Search for the cell housing the specified text and yield its (x, y) center coordinate. 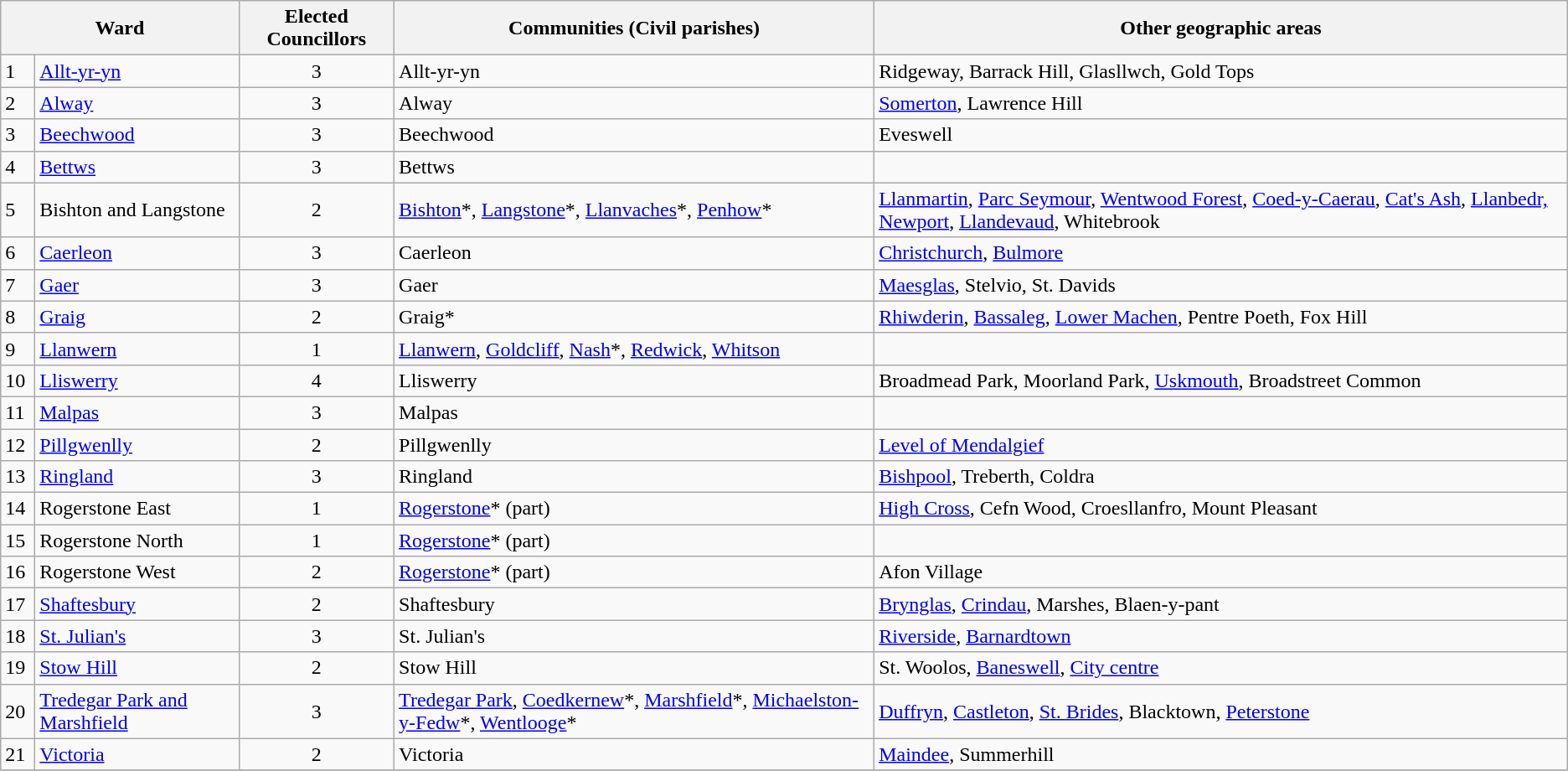
20 (18, 711)
11 (18, 412)
Rogerstone North (137, 541)
Rogerstone West (137, 572)
Duffryn, Castleton, St. Brides, Blacktown, Peterstone (1221, 711)
Llanmartin, Parc Seymour, Wentwood Forest, Coed-y-Caerau, Cat's Ash, Llanbedr, Newport, Llandevaud, Whitebrook (1221, 210)
21 (18, 754)
Somerton, Lawrence Hill (1221, 103)
14 (18, 509)
Graig* (635, 317)
Llanwern (137, 349)
5 (18, 210)
16 (18, 572)
St. Woolos, Baneswell, City centre (1221, 668)
Ridgeway, Barrack Hill, Glasllwch, Gold Tops (1221, 71)
17 (18, 604)
Riverside, Barnardtown (1221, 636)
18 (18, 636)
Afon Village (1221, 572)
Bishton and Langstone (137, 210)
Bishpool, Treberth, Coldra (1221, 477)
Eveswell (1221, 135)
Rhiwderin, Bassaleg, Lower Machen, Pentre Poeth, Fox Hill (1221, 317)
Tredegar Park, Coedkernew*, Marshfield*, Michaelston-y-Fedw*, Wentlooge* (635, 711)
Llanwern, Goldcliff, Nash*, Redwick, Whitson (635, 349)
Communities (Civil parishes) (635, 28)
Brynglas, Crindau, Marshes, Blaen-y-pant (1221, 604)
Rogerstone East (137, 509)
Maindee, Summerhill (1221, 754)
Maesglas, Stelvio, St. Davids (1221, 285)
Bishton*, Langstone*, Llanvaches*, Penhow* (635, 210)
Elected Councillors (317, 28)
13 (18, 477)
10 (18, 380)
9 (18, 349)
Other geographic areas (1221, 28)
6 (18, 253)
Level of Mendalgief (1221, 445)
7 (18, 285)
High Cross, Cefn Wood, Croesllanfro, Mount Pleasant (1221, 509)
Graig (137, 317)
15 (18, 541)
Christchurch, Bulmore (1221, 253)
8 (18, 317)
Broadmead Park, Moorland Park, Uskmouth, Broadstreet Common (1221, 380)
Tredegar Park and Marshfield (137, 711)
19 (18, 668)
12 (18, 445)
Ward (120, 28)
